Determine the [x, y] coordinate at the center of the cell enclosing the given text.  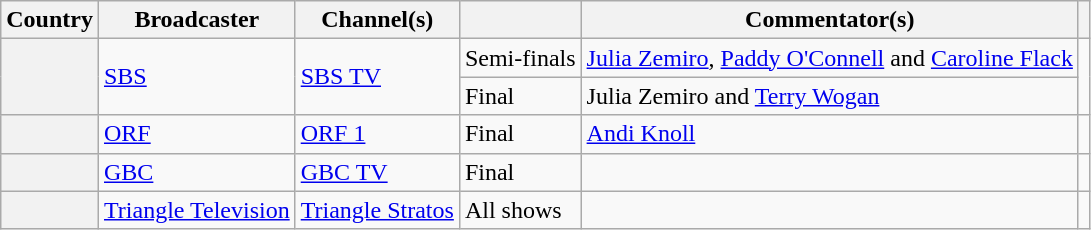
GBC [196, 172]
All shows [520, 210]
SBS TV [377, 77]
GBC TV [377, 172]
Triangle Television [196, 210]
Broadcaster [196, 20]
Commentator(s) [830, 20]
SBS [196, 77]
Country [50, 20]
Andi Knoll [830, 134]
Channel(s) [377, 20]
ORF [196, 134]
Julia Zemiro and Terry Wogan [830, 96]
Julia Zemiro, Paddy O'Connell and Caroline Flack [830, 58]
ORF 1 [377, 134]
Semi-finals [520, 58]
Triangle Stratos [377, 210]
